Locate the cell with the specified text and output its (X, Y) center coordinate. 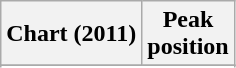
Chart (2011) (72, 34)
Peakposition (188, 34)
